Provide the [X, Y] coordinate of the cell's center where the given text is located.  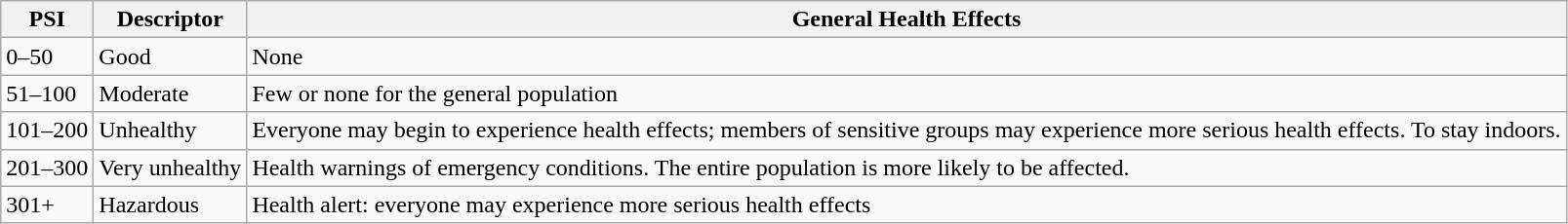
51–100 [47, 93]
Health alert: everyone may experience more serious health effects [906, 205]
Unhealthy [170, 131]
Very unhealthy [170, 168]
General Health Effects [906, 19]
Few or none for the general population [906, 93]
201–300 [47, 168]
Hazardous [170, 205]
PSI [47, 19]
Health warnings of emergency conditions. The entire population is more likely to be affected. [906, 168]
Moderate [170, 93]
Descriptor [170, 19]
0–50 [47, 56]
None [906, 56]
301+ [47, 205]
101–200 [47, 131]
Everyone may begin to experience health effects; members of sensitive groups may experience more serious health effects. To stay indoors. [906, 131]
Good [170, 56]
